Pinpoint the cell where the given text exists, returning its [x, y] midpoint coordinate. 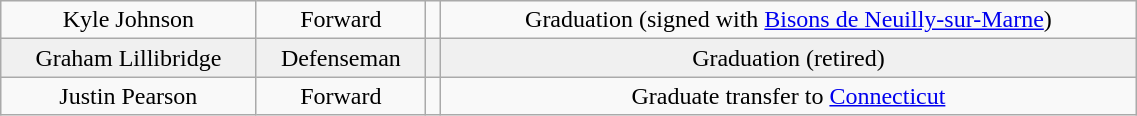
Graduation (signed with Bisons de Neuilly-sur-Marne) [788, 20]
Defenseman [341, 58]
Kyle Johnson [128, 20]
Graduation (retired) [788, 58]
Justin Pearson [128, 96]
Graham Lillibridge [128, 58]
Graduate transfer to Connecticut [788, 96]
